Return [X, Y] of the center of cell containing provided text 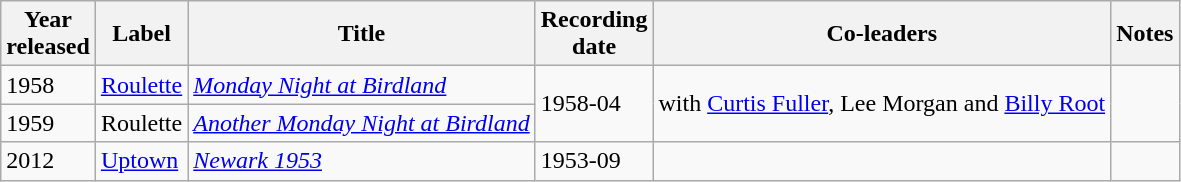
Newark 1953 [362, 161]
Notes [1145, 34]
Year released [48, 34]
1959 [48, 123]
2012 [48, 161]
Recording date [594, 34]
Monday Night at Birdland [362, 85]
1953-09 [594, 161]
with Curtis Fuller, Lee Morgan and Billy Root [882, 104]
Another Monday Night at Birdland [362, 123]
1958-04 [594, 104]
Co-leaders [882, 34]
Uptown [141, 161]
Label [141, 34]
1958 [48, 85]
Title [362, 34]
